Search for the cell housing the specified text and yield its [X, Y] center coordinate. 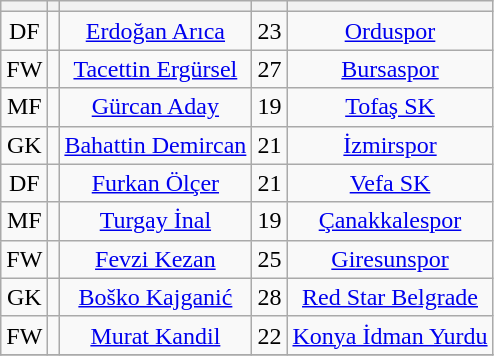
Tacettin Ergürsel [156, 69]
28 [270, 297]
Çanakkalespor [390, 221]
Fevzi Kezan [156, 259]
22 [270, 335]
Bursaspor [390, 69]
Konya İdman Yurdu [390, 335]
23 [270, 31]
Erdoğan Arıca [156, 31]
Turgay İnal [156, 221]
Orduspor [390, 31]
25 [270, 259]
Red Star Belgrade [390, 297]
Boško Kajganić [156, 297]
İzmirspor [390, 145]
Bahattin Demircan [156, 145]
Furkan Ölçer [156, 183]
Giresunspor [390, 259]
27 [270, 69]
Vefa SK [390, 183]
Tofaş SK [390, 107]
Murat Kandil [156, 335]
Gürcan Aday [156, 107]
